Detect which cell encompasses the target text, then output its (X, Y) center coordinate. 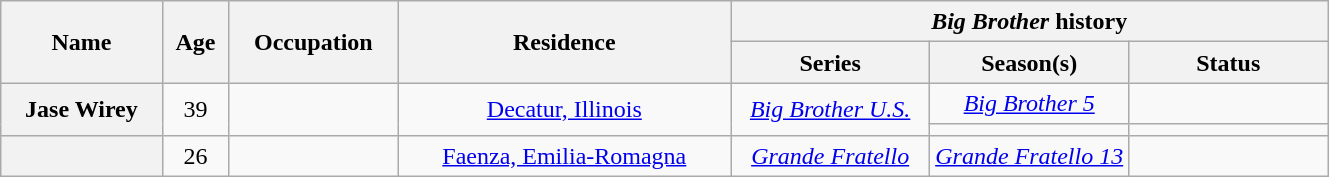
Status (1228, 62)
Big Brother 5 (1030, 104)
Age (196, 42)
Faenza, Emilia-Romagna (564, 156)
Season(s) (1030, 62)
Occupation (314, 42)
Grande Fratello (830, 156)
Series (830, 62)
Grande Fratello 13 (1030, 156)
Decatur, Illinois (564, 109)
Big Brother history (1030, 22)
Jase Wirey (82, 109)
Residence (564, 42)
Name (82, 42)
26 (196, 156)
39 (196, 109)
Big Brother U.S. (830, 109)
